Identify which cell holds the provided text, then report its (X, Y) central coordinate. 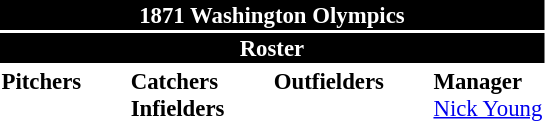
Roster (272, 48)
1871 Washington Olympics (272, 15)
